Detect which cell encompasses the target text, then output its (x, y) center coordinate. 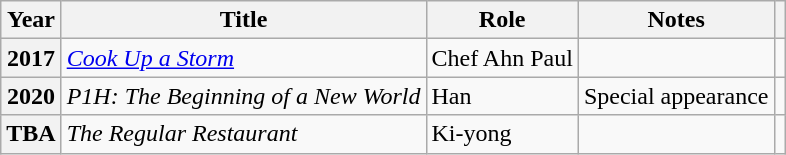
Chef Ahn Paul (502, 58)
P1H: The Beginning of a New World (244, 96)
Role (502, 20)
2020 (31, 96)
Ki-yong (502, 134)
Han (502, 96)
Special appearance (676, 96)
Title (244, 20)
Cook Up a Storm (244, 58)
2017 (31, 58)
Notes (676, 20)
Year (31, 20)
The Regular Restaurant (244, 134)
TBA (31, 134)
